Locate the cell with the specified text and output its [x, y] center coordinate. 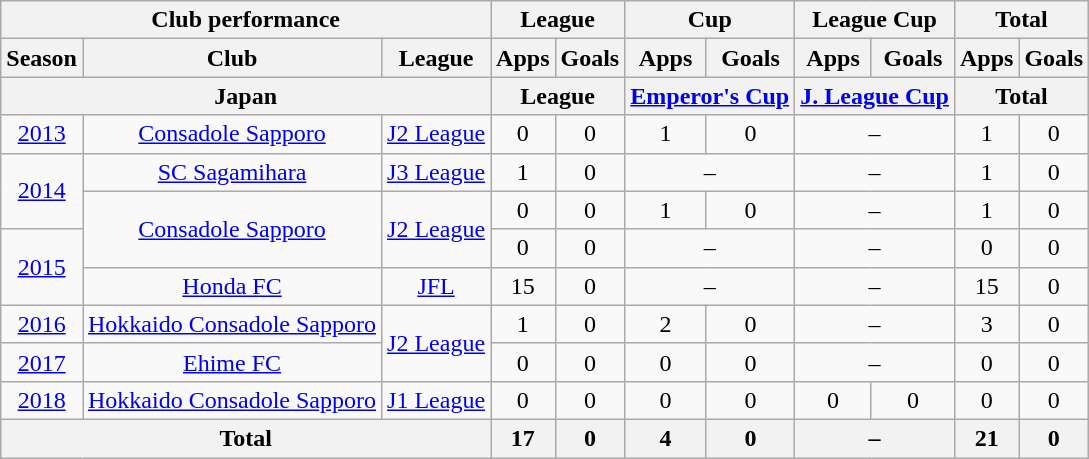
2018 [42, 400]
Season [42, 58]
2014 [42, 191]
2 [666, 324]
4 [666, 438]
2016 [42, 324]
Club performance [246, 20]
Cup [710, 20]
2013 [42, 134]
Emperor's Cup [710, 96]
2017 [42, 362]
J. League Cup [875, 96]
J3 League [436, 172]
Japan [246, 96]
League Cup [875, 20]
JFL [436, 286]
Honda FC [232, 286]
Club [232, 58]
Ehime FC [232, 362]
3 [986, 324]
17 [523, 438]
2015 [42, 267]
SC Sagamihara [232, 172]
21 [986, 438]
J1 League [436, 400]
